Find where the given text appears and provide that cell's center as [X, Y] coordinate. 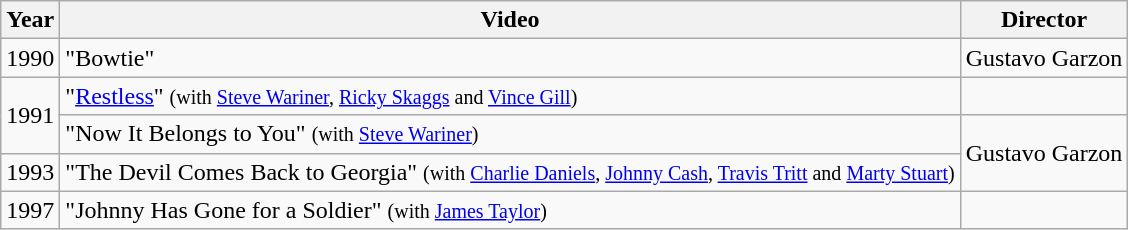
"Now It Belongs to You" (with Steve Wariner) [510, 134]
"Restless" (with Steve Wariner, Ricky Skaggs and Vince Gill) [510, 96]
Director [1044, 20]
1993 [30, 172]
"Bowtie" [510, 58]
1991 [30, 115]
1997 [30, 210]
"The Devil Comes Back to Georgia" (with Charlie Daniels, Johnny Cash, Travis Tritt and Marty Stuart) [510, 172]
1990 [30, 58]
Video [510, 20]
Year [30, 20]
"Johnny Has Gone for a Soldier" (with James Taylor) [510, 210]
